For the text-containing cell, return its midpoint in (x, y) coordinate format. 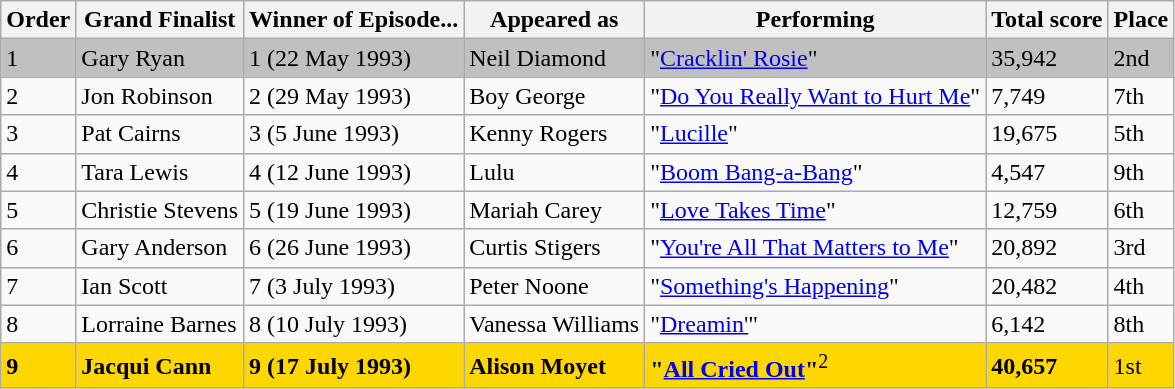
Curtis Stigers (554, 248)
9th (1141, 172)
Boy George (554, 96)
3 (5 June 1993) (354, 134)
4,547 (1047, 172)
9 (38, 366)
Gary Ryan (160, 58)
6,142 (1047, 324)
Alison Moyet (554, 366)
Performing (816, 20)
Jacqui Cann (160, 366)
2nd (1141, 58)
Mariah Carey (554, 210)
4th (1141, 286)
Lorraine Barnes (160, 324)
Vanessa Williams (554, 324)
1 (38, 58)
Jon Robinson (160, 96)
Place (1141, 20)
"Lucille" (816, 134)
20,892 (1047, 248)
Lulu (554, 172)
Tara Lewis (160, 172)
2 (38, 96)
6 (38, 248)
Ian Scott (160, 286)
Christie Stevens (160, 210)
9 (17 July 1993) (354, 366)
3 (38, 134)
Pat Cairns (160, 134)
35,942 (1047, 58)
Winner of Episode... (354, 20)
2 (29 May 1993) (354, 96)
1st (1141, 366)
20,482 (1047, 286)
Peter Noone (554, 286)
7 (3 July 1993) (354, 286)
4 (38, 172)
1 (22 May 1993) (354, 58)
Neil Diamond (554, 58)
"You're All That Matters to Me" (816, 248)
Grand Finalist (160, 20)
Order (38, 20)
8 (38, 324)
"Cracklin' Rosie" (816, 58)
"Boom Bang-a-Bang" (816, 172)
6th (1141, 210)
Kenny Rogers (554, 134)
Appeared as (554, 20)
5 (19 June 1993) (354, 210)
7,749 (1047, 96)
8 (10 July 1993) (354, 324)
4 (12 June 1993) (354, 172)
"Something's Happening" (816, 286)
12,759 (1047, 210)
Total score (1047, 20)
"Love Takes Time" (816, 210)
Gary Anderson (160, 248)
19,675 (1047, 134)
7th (1141, 96)
6 (26 June 1993) (354, 248)
3rd (1141, 248)
7 (38, 286)
"All Cried Out"2 (816, 366)
5th (1141, 134)
"Do You Really Want to Hurt Me" (816, 96)
5 (38, 210)
40,657 (1047, 366)
"Dreamin'" (816, 324)
8th (1141, 324)
